Search for the cell housing the specified text and yield its [x, y] center coordinate. 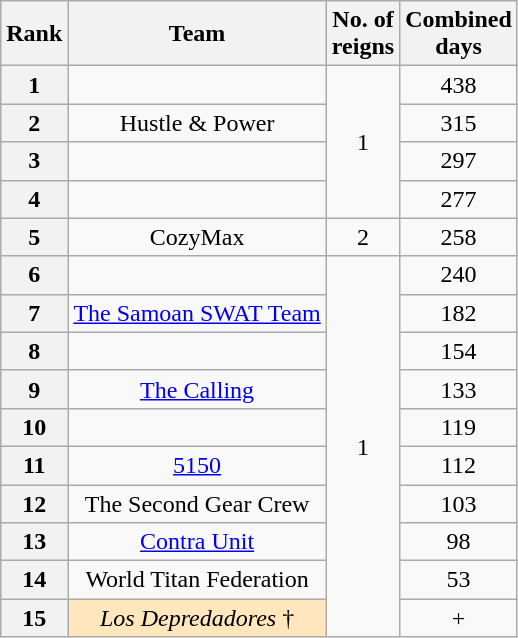
7 [34, 313]
277 [459, 199]
No. ofreigns [362, 34]
CozyMax [197, 237]
8 [34, 351]
53 [459, 580]
Combineddays [459, 34]
+ [459, 618]
103 [459, 503]
The Second Gear Crew [197, 503]
133 [459, 389]
3 [34, 161]
14 [34, 580]
119 [459, 427]
The Samoan SWAT Team [197, 313]
5 [34, 237]
182 [459, 313]
15 [34, 618]
5150 [197, 465]
World Titan Federation [197, 580]
The Calling [197, 389]
4 [34, 199]
10 [34, 427]
Contra Unit [197, 542]
13 [34, 542]
9 [34, 389]
258 [459, 237]
Rank [34, 34]
154 [459, 351]
11 [34, 465]
Hustle & Power [197, 123]
Los Depredadores † [197, 618]
315 [459, 123]
12 [34, 503]
438 [459, 85]
6 [34, 275]
297 [459, 161]
Team [197, 34]
98 [459, 542]
112 [459, 465]
240 [459, 275]
